Extract the (x, y) coordinate from the center of the cell holding the provided text.  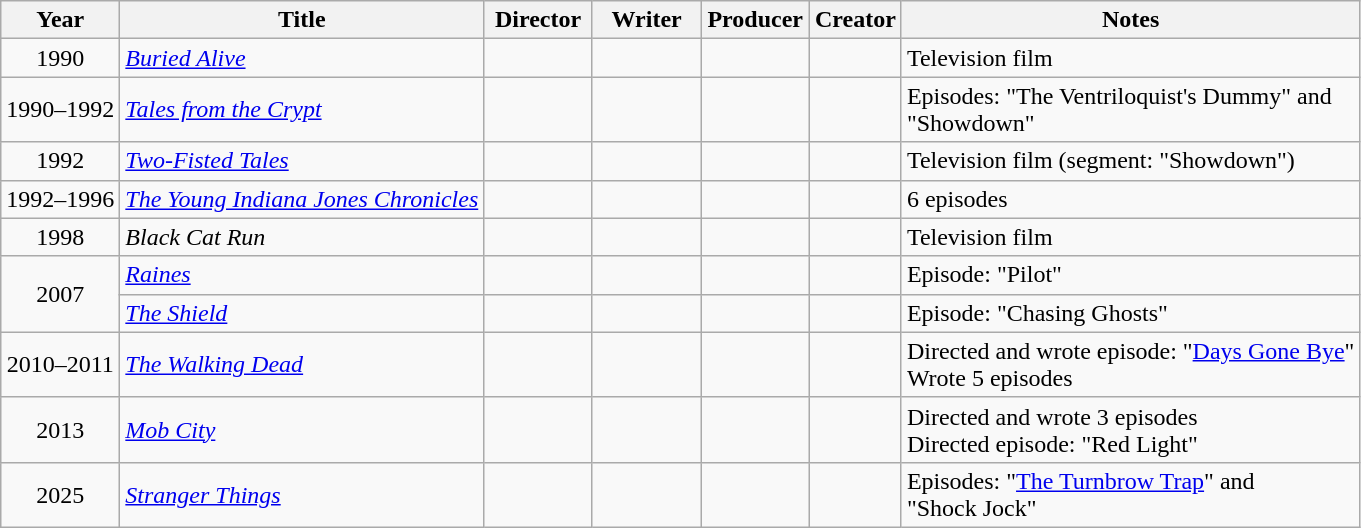
Notes (1130, 20)
Episodes: "The Ventriloquist's Dummy" and"Showdown" (1130, 110)
2010–2011 (60, 364)
1990–1992 (60, 110)
2025 (60, 494)
Television film (segment: "Showdown") (1130, 161)
Title (302, 20)
Year (60, 20)
2007 (60, 294)
Directed and wrote episode: "Days Gone Bye"Wrote 5 episodes (1130, 364)
Buried Alive (302, 58)
Writer (646, 20)
Tales from the Crypt (302, 110)
Raines (302, 275)
Producer (756, 20)
Directed and wrote 3 episodesDirected episode: "Red Light" (1130, 430)
Episode: "Pilot" (1130, 275)
Episodes: "The Turnbrow Trap" and"Shock Jock" (1130, 494)
1992–1996 (60, 199)
Two-Fisted Tales (302, 161)
The Walking Dead (302, 364)
Mob City (302, 430)
6 episodes (1130, 199)
1992 (60, 161)
1998 (60, 237)
1990 (60, 58)
Stranger Things (302, 494)
The Young Indiana Jones Chronicles (302, 199)
Creator (855, 20)
Episode: "Chasing Ghosts" (1130, 313)
Director (538, 20)
The Shield (302, 313)
Black Cat Run (302, 237)
2013 (60, 430)
